Find where the given text appears and provide that cell's center as [x, y] coordinate. 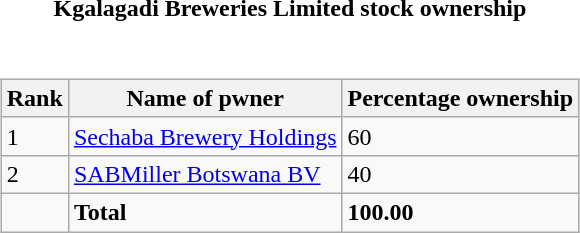
Name of pwner [205, 98]
60 [460, 136]
SABMiller Botswana BV [205, 174]
40 [460, 174]
2 [34, 174]
Rank [34, 98]
100.00 [460, 212]
1 [34, 136]
Total [205, 212]
Sechaba Brewery Holdings [205, 136]
Percentage ownership [460, 98]
